Detect which cell encompasses the target text, then output its [x, y] center coordinate. 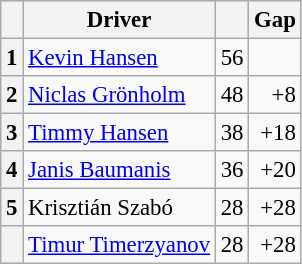
38 [232, 133]
+20 [275, 170]
1 [12, 58]
4 [12, 170]
Driver [120, 20]
36 [232, 170]
Krisztián Szabó [120, 208]
2 [12, 95]
Kevin Hansen [120, 58]
Janis Baumanis [120, 170]
56 [232, 58]
+18 [275, 133]
Timur Timerzyanov [120, 245]
Timmy Hansen [120, 133]
Gap [275, 20]
5 [12, 208]
+8 [275, 95]
Niclas Grönholm [120, 95]
48 [232, 95]
3 [12, 133]
